Extract the [X, Y] coordinate from the center of the cell holding the provided text.  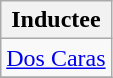
Dos Caras [56, 58]
Inductee [56, 20]
